Return (x, y) of the center of cell containing provided text 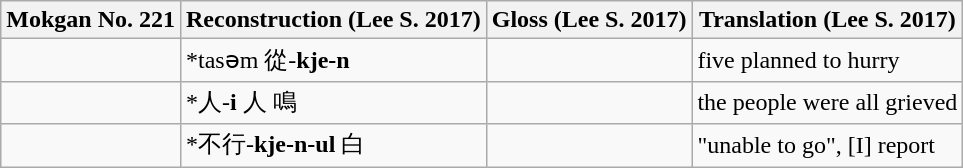
*tasəm 從-kje-n (333, 60)
*不行-kje-n-ul 白 (333, 146)
five planned to hurry (828, 60)
Reconstruction (Lee S. 2017) (333, 20)
Gloss (Lee S. 2017) (589, 20)
Translation (Lee S. 2017) (828, 20)
"unable to go", [I] report (828, 146)
the people were all grieved (828, 102)
Mokgan No. 221 (91, 20)
*人-i 人 鳴 (333, 102)
